Pinpoint the cell where the given text exists, returning its [x, y] midpoint coordinate. 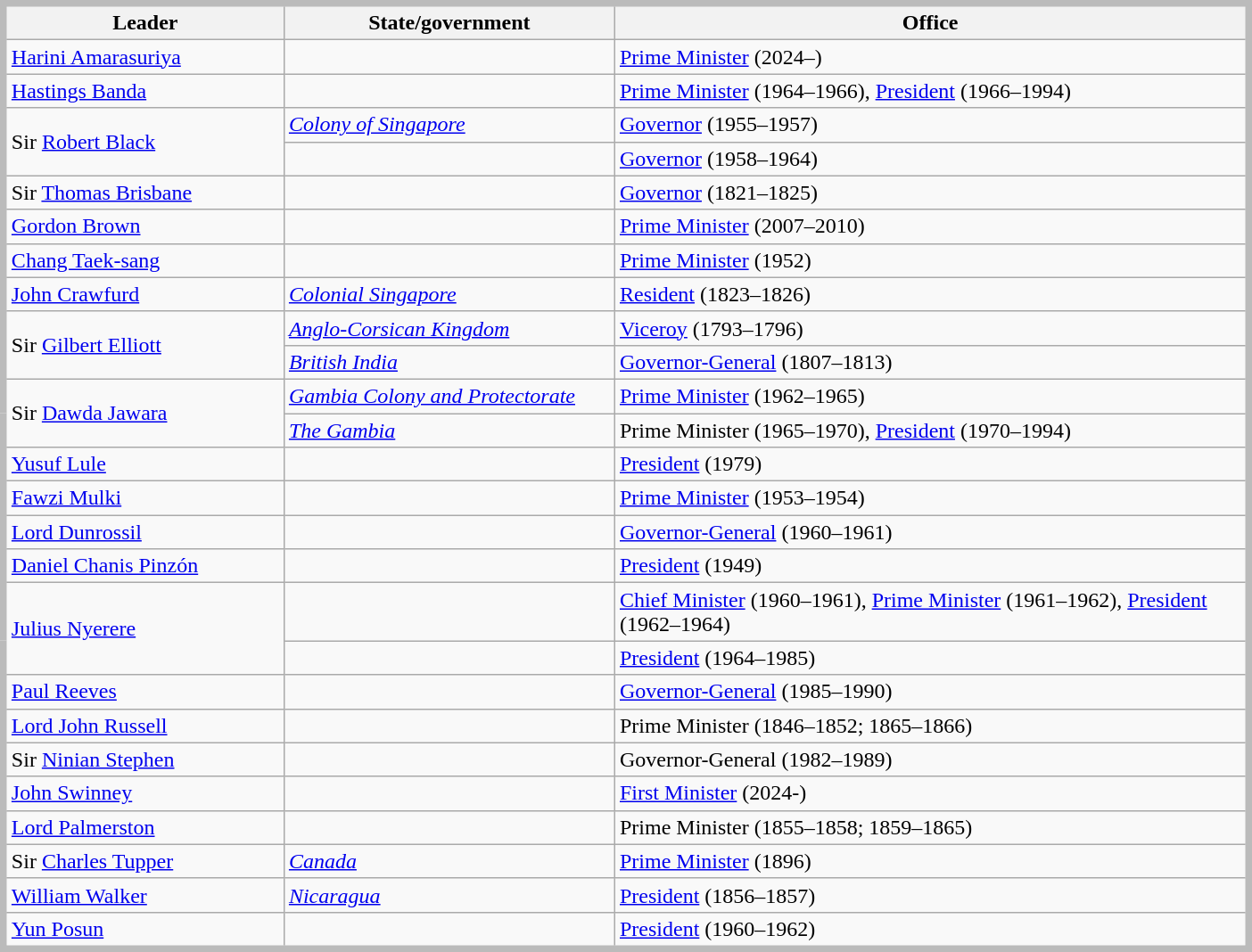
Prime Minister (1953–1954) [931, 498]
Canada [449, 862]
Yun Posun [144, 931]
President (1979) [931, 464]
Lord John Russell [144, 726]
Governor-General (1985–1990) [931, 692]
Governor-General (1807–1813) [931, 363]
Nicaragua [449, 896]
John Crawfurd [144, 295]
Colony of Singapore [449, 125]
Sir Charles Tupper [144, 862]
State/government [449, 21]
Governor (1821–1825) [931, 193]
Sir Dawda Jawara [144, 414]
Daniel Chanis Pinzón [144, 566]
Governor-General (1982–1989) [931, 759]
John Swinney [144, 793]
Paul Reeves [144, 692]
Gordon Brown [144, 226]
Sir Gilbert Elliott [144, 346]
Prime Minister (2007–2010) [931, 226]
Julius Nyerere [144, 629]
The Gambia [449, 431]
Prime Minister (1952) [931, 261]
Prime Minister (1964–1966), President (1966–1994) [931, 91]
Chief Minister (1960–1961), Prime Minister (1961–1962), President (1962–1964) [931, 611]
Office [931, 21]
Prime Minister (1846–1852; 1865–1866) [931, 726]
Leader [144, 21]
Anglo-Corsican Kingdom [449, 329]
Prime Minister (1896) [931, 862]
Viceroy (1793–1796) [931, 329]
Resident (1823–1826) [931, 295]
Fawzi Mulki [144, 498]
Colonial Singapore [449, 295]
Sir Ninian Stephen [144, 759]
Sir Thomas Brisbane [144, 193]
Prime Minister (1855–1858; 1859–1865) [931, 828]
Lord Dunrossil [144, 532]
Prime Minister (1962–1965) [931, 397]
Prime Minister (2024–) [931, 57]
Yusuf Lule [144, 464]
Gambia Colony and Protectorate [449, 397]
Chang Taek-sang [144, 261]
British India [449, 363]
First Minister (2024-) [931, 793]
Sir Robert Black [144, 142]
Lord Palmerston [144, 828]
Governor-General (1960–1961) [931, 532]
President (1964–1985) [931, 658]
Prime Minister (1965–1970), President (1970–1994) [931, 431]
President (1960–1962) [931, 931]
Harini Amarasuriya [144, 57]
Governor (1958–1964) [931, 159]
Hastings Banda [144, 91]
Governor (1955–1957) [931, 125]
President (1856–1857) [931, 896]
William Walker [144, 896]
President (1949) [931, 566]
